Capture the cell that displays the provided text and extract its [X, Y] central coordinate. 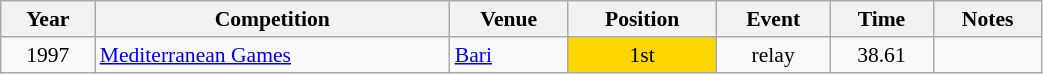
Time [882, 19]
Venue [509, 19]
relay [774, 55]
Bari [509, 55]
Position [642, 19]
Competition [272, 19]
1997 [48, 55]
Year [48, 19]
Mediterranean Games [272, 55]
Event [774, 19]
1st [642, 55]
38.61 [882, 55]
Notes [988, 19]
